Provide the (x, y) coordinate of the cell's center where the given text is located.  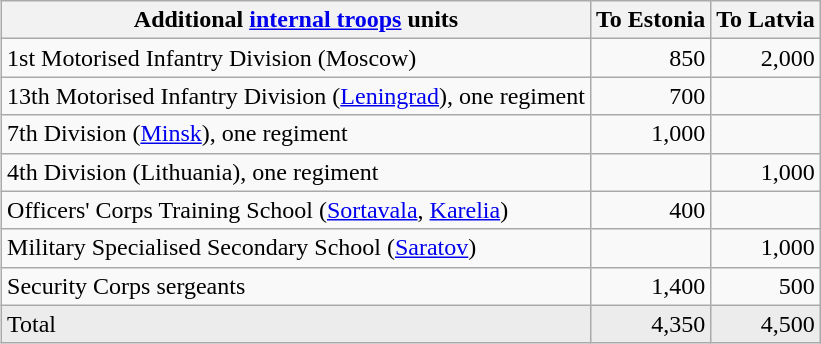
700 (650, 96)
850 (650, 58)
Military Specialised Secondary School (Saratov) (296, 248)
1,400 (650, 286)
13th Motorised Infantry Division (Leningrad), one regiment (296, 96)
To Estonia (650, 20)
To Latvia (766, 20)
400 (650, 210)
Additional internal troops units (296, 20)
4th Division (Lithuania), one regiment (296, 172)
500 (766, 286)
Officers' Corps Training School (Sortavala, Karelia) (296, 210)
1st Motorised Infantry Division (Moscow) (296, 58)
7th Division (Minsk), one regiment (296, 134)
2,000 (766, 58)
Security Corps sergeants (296, 286)
4,350 (650, 324)
4,500 (766, 324)
Total (296, 324)
